Identify which cell holds the provided text, then report its (x, y) central coordinate. 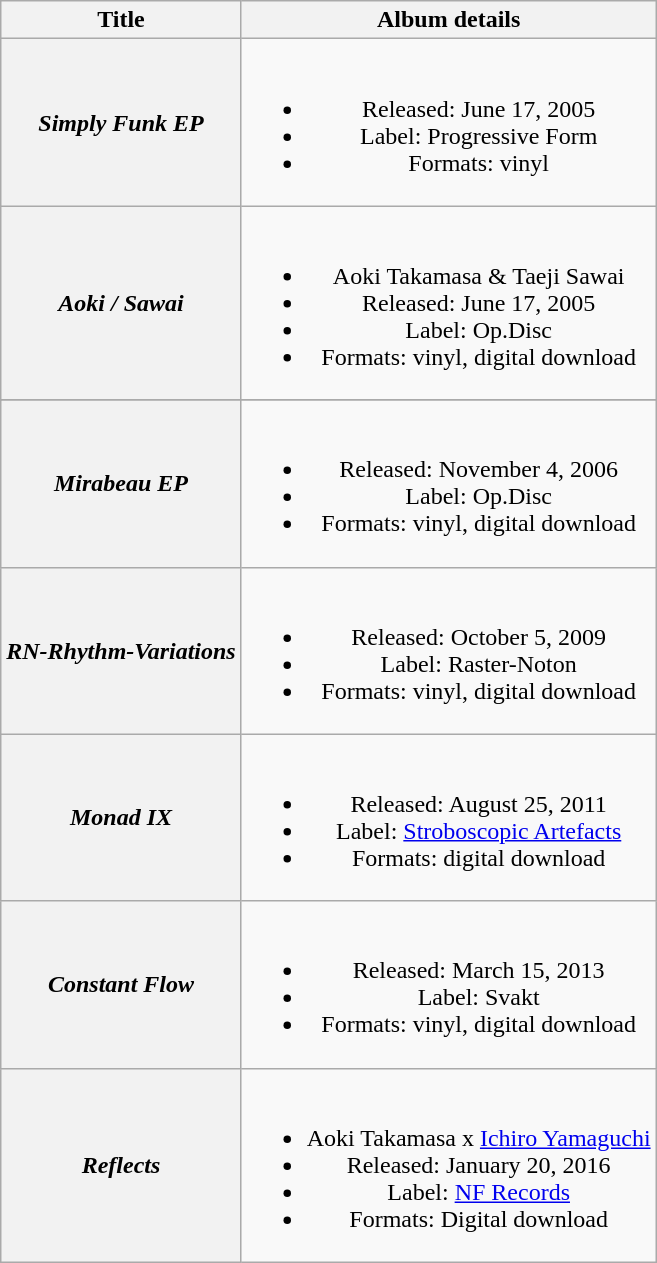
Monad IX (121, 818)
Released: October 5, 2009 Label: Raster-NotonFormats: vinyl, digital download (448, 650)
Aoki Takamasa & Taeji SawaiReleased: June 17, 2005 Label: Op.DiscFormats: vinyl, digital download (448, 303)
Released: March 15, 2013 Label: SvaktFormats: vinyl, digital download (448, 984)
Title (121, 20)
Aoki Takamasa x Ichiro YamaguchiReleased: January 20, 2016 Label: NF RecordsFormats: Digital download (448, 1165)
Released: August 25, 2011 Label: Stroboscopic ArtefactsFormats: digital download (448, 818)
Reflects (121, 1165)
Released: June 17, 2005 Label: Progressive FormFormats: vinyl (448, 122)
Simply Funk EP (121, 122)
RN-Rhythm-Variations (121, 650)
Constant Flow (121, 984)
Mirabeau EP (121, 484)
Released: November 4, 2006 Label: Op.DiscFormats: vinyl, digital download (448, 484)
Aoki / Sawai (121, 303)
Album details (448, 20)
